Search for the cell housing the specified text and yield its (x, y) center coordinate. 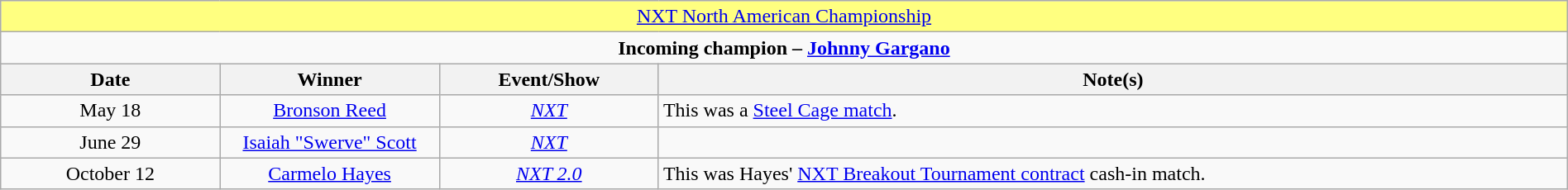
Isaiah "Swerve" Scott (329, 142)
Carmelo Hayes (329, 173)
Date (111, 79)
This was a Steel Cage match. (1113, 111)
Event/Show (549, 79)
June 29 (111, 142)
Winner (329, 79)
Bronson Reed (329, 111)
October 12 (111, 173)
Note(s) (1113, 79)
NXT North American Championship (784, 17)
This was Hayes' NXT Breakout Tournament contract cash-in match. (1113, 173)
NXT 2.0 (549, 173)
May 18 (111, 111)
Incoming champion – Johnny Gargano (784, 48)
